Pinpoint the cell where the given text exists, returning its (X, Y) midpoint coordinate. 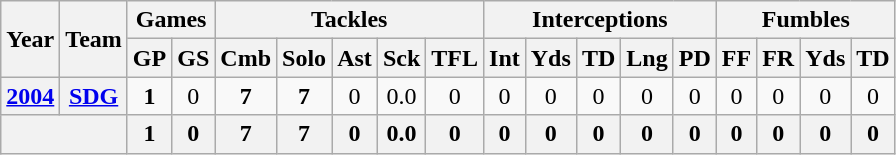
Team (94, 39)
GS (194, 58)
Fumbles (806, 20)
FR (778, 58)
Tackles (350, 20)
Solo (304, 58)
GP (149, 58)
Cmb (246, 58)
SDG (94, 96)
Games (170, 20)
FF (736, 58)
2004 (30, 96)
TFL (455, 58)
Sck (401, 58)
Year (30, 39)
Int (505, 58)
PD (694, 58)
Lng (647, 58)
Ast (355, 58)
Interceptions (600, 20)
